For the text-containing cell, return its midpoint in [X, Y] coordinate format. 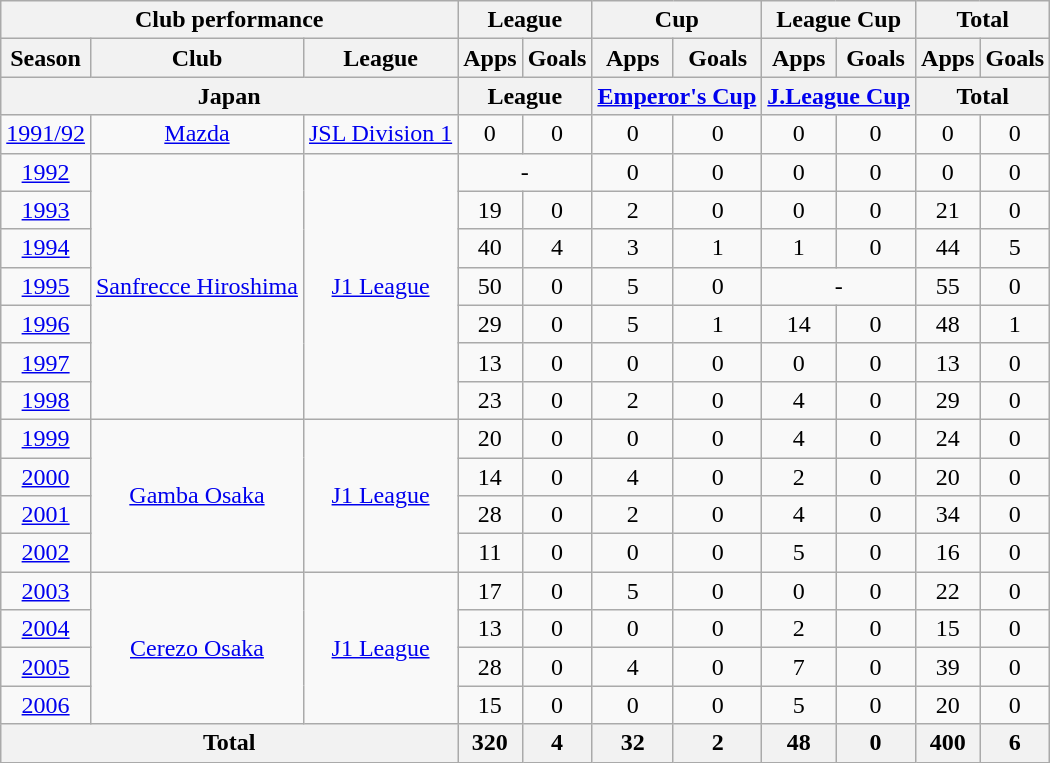
2000 [46, 477]
1996 [46, 324]
55 [948, 286]
1992 [46, 172]
6 [1015, 743]
2002 [46, 553]
J.League Cup [839, 96]
1998 [46, 400]
1994 [46, 248]
Emperor's Cup [677, 96]
Club [196, 58]
1997 [46, 362]
50 [490, 286]
Cup [677, 20]
Mazda [196, 134]
2001 [46, 515]
16 [948, 553]
3 [633, 248]
23 [490, 400]
44 [948, 248]
40 [490, 248]
Club performance [230, 20]
11 [490, 553]
34 [948, 515]
1999 [46, 438]
17 [490, 591]
2003 [46, 591]
1991/92 [46, 134]
Gamba Osaka [196, 495]
Cerezo Osaka [196, 648]
21 [948, 210]
Japan [230, 96]
League Cup [839, 20]
320 [490, 743]
400 [948, 743]
Season [46, 58]
1993 [46, 210]
Sanfrecce Hiroshima [196, 286]
39 [948, 667]
2005 [46, 667]
24 [948, 438]
32 [633, 743]
7 [799, 667]
19 [490, 210]
22 [948, 591]
1995 [46, 286]
2006 [46, 705]
JSL Division 1 [380, 134]
2004 [46, 629]
